Extract the [x, y] coordinate from the center of the cell holding the provided text.  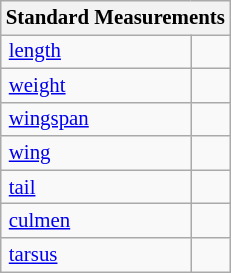
wingspan [96, 119]
tarsus [96, 255]
tail [96, 187]
weight [96, 85]
culmen [96, 221]
wing [96, 153]
length [96, 51]
Standard Measurements [116, 18]
